Find where the given text appears and provide that cell's center as (x, y) coordinate. 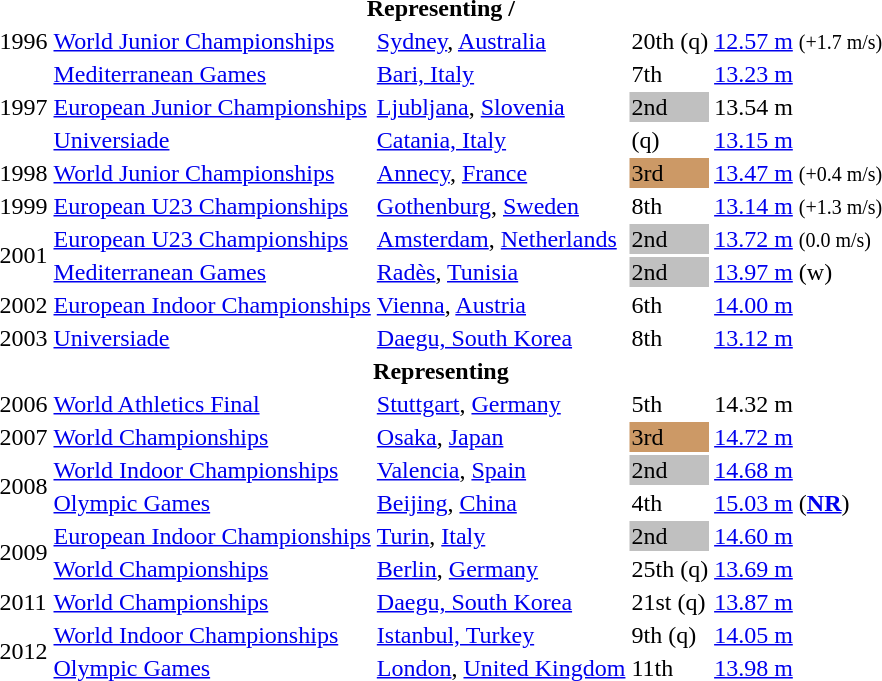
Stuttgart, Germany (501, 404)
Bari, Italy (501, 74)
World Athletics Final (212, 404)
Gothenburg, Sweden (501, 206)
Annecy, France (501, 173)
European Junior Championships (212, 107)
20th (q) (670, 41)
Osaka, Japan (501, 437)
Beijing, China (501, 503)
Istanbul, Turkey (501, 635)
Berlin, Germany (501, 569)
Amsterdam, Netherlands (501, 239)
Vienna, Austria (501, 305)
25th (q) (670, 569)
Olympic Games (212, 503)
(q) (670, 140)
21st (q) (670, 602)
Turin, Italy (501, 536)
5th (670, 404)
Valencia, Spain (501, 470)
9th (q) (670, 635)
7th (670, 74)
Ljubljana, Slovenia (501, 107)
Sydney, Australia (501, 41)
Radès, Tunisia (501, 272)
Catania, Italy (501, 140)
4th (670, 503)
6th (670, 305)
